Identify which cell holds the provided text, then report its (X, Y) central coordinate. 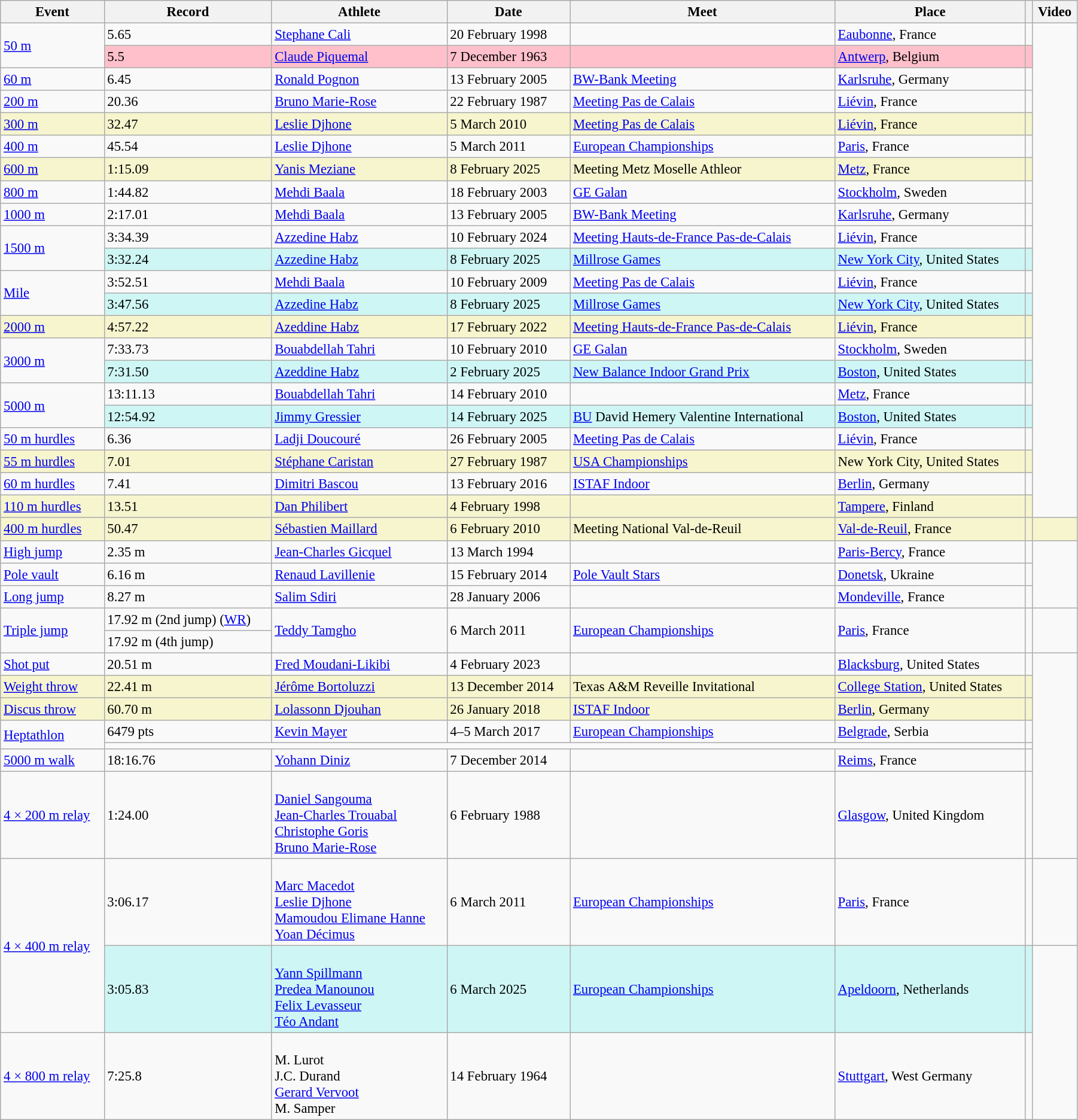
800 m (53, 192)
7 December 1963 (508, 57)
300 m (53, 124)
18 February 2003 (508, 192)
Jean-Charles Gicquel (359, 552)
20.36 (188, 102)
27 February 1987 (508, 462)
Shot put (53, 664)
7.01 (188, 462)
New Balance Indoor Grand Prix (702, 372)
7.41 (188, 484)
26 January 2018 (508, 709)
Mile (53, 293)
Place (930, 12)
Pole vault (53, 574)
7:33.73 (188, 349)
17.92 m (4th jump) (188, 642)
Jimmy Gressier (359, 417)
2:17.01 (188, 214)
110 m hurdles (53, 507)
4 February 1998 (508, 507)
Salim Sdiri (359, 596)
13 March 1994 (508, 552)
Stéphane Caristan (359, 462)
Long jump (53, 596)
Stuttgart, West Germany (930, 1076)
13:11.13 (188, 394)
60.70 m (188, 709)
2000 m (53, 327)
6.36 (188, 439)
13 December 2014 (508, 687)
3:05.83 (188, 990)
Marc MacedotLeslie DjhoneMamoudou Elimane HanneYoan Décimus (359, 902)
3:32.24 (188, 259)
1500 m (53, 248)
17.92 m (2nd jump) (WR) (188, 619)
Tampere, Finland (930, 507)
6479 pts (188, 732)
Video (1055, 12)
5 March 2011 (508, 147)
Sébastien Maillard (359, 529)
400 m (53, 147)
14 February 2025 (508, 417)
6 March 2025 (508, 990)
USA Championships (702, 462)
5.5 (188, 57)
22.41 m (188, 687)
Bruno Marie-Rose (359, 102)
Reims, France (930, 760)
Daniel SangoumaJean-Charles TrouabalChristophe GorisBruno Marie-Rose (359, 815)
College Station, United States (930, 687)
50 m hurdles (53, 439)
4–5 March 2017 (508, 732)
14 February 2010 (508, 394)
1000 m (53, 214)
28 January 2006 (508, 596)
5000 m (53, 406)
Pole Vault Stars (702, 574)
Meet (702, 12)
1:24.00 (188, 815)
Eaubonne, France (930, 35)
Lolassonn Djouhan (359, 709)
Heptathlon (53, 735)
10 February 2024 (508, 237)
Ronald Pognon (359, 80)
10 February 2009 (508, 282)
55 m hurdles (53, 462)
13 February 2016 (508, 484)
400 m hurdles (53, 529)
10 February 2010 (508, 349)
4 February 2023 (508, 664)
Val-de-Reuil, France (930, 529)
Belgrade, Serbia (930, 732)
60 m (53, 80)
20.51 m (188, 664)
Mondeville, France (930, 596)
13.51 (188, 507)
6.16 m (188, 574)
Paris-Bercy, France (930, 552)
22 February 1987 (508, 102)
Dimitri Bascou (359, 484)
Fred Moudani-Likibi (359, 664)
17 February 2022 (508, 327)
Yohann Diniz (359, 760)
3000 m (53, 360)
Ladji Doucouré (359, 439)
15 February 2014 (508, 574)
Meeting Metz Moselle Athleor (702, 169)
3:34.39 (188, 237)
50 m (53, 45)
50.47 (188, 529)
20 February 1998 (508, 35)
Meeting National Val-de-Reuil (702, 529)
Texas A&M Reveille Invitational (702, 687)
26 February 2005 (508, 439)
Jérôme Bortoluzzi (359, 687)
12:54.92 (188, 417)
Event (53, 12)
7:25.8 (188, 1076)
Renaud Lavillenie (359, 574)
M. LurotJ.C. DurandGerard VervootM. Samper (359, 1076)
4:57.22 (188, 327)
Record (188, 12)
Athlete (359, 12)
1:15.09 (188, 169)
2 February 2025 (508, 372)
Yann SpillmannPredea ManounouFelix LevasseurTéo Andant (359, 990)
Dan Philibert (359, 507)
Weight throw (53, 687)
3:47.56 (188, 305)
6 February 2010 (508, 529)
200 m (53, 102)
Apeldoorn, Netherlands (930, 990)
High jump (53, 552)
Teddy Tamgho (359, 631)
Stephane Cali (359, 35)
45.54 (188, 147)
Triple jump (53, 631)
6 February 1988 (508, 815)
8.27 m (188, 596)
5.65 (188, 35)
3:52.51 (188, 282)
7 December 2014 (508, 760)
6.45 (188, 80)
600 m (53, 169)
3:06.17 (188, 902)
Glasgow, United Kingdom (930, 815)
5000 m walk (53, 760)
BU David Hemery Valentine International (702, 417)
Date (508, 12)
5 March 2010 (508, 124)
2.35 m (188, 552)
Antwerp, Belgium (930, 57)
4 × 800 m relay (53, 1076)
1:44.82 (188, 192)
4 × 400 m relay (53, 945)
Kevin Mayer (359, 732)
Discus throw (53, 709)
Blacksburg, United States (930, 664)
Yanis Meziane (359, 169)
18:16.76 (188, 760)
Claude Piquemal (359, 57)
4 × 200 m relay (53, 815)
60 m hurdles (53, 484)
32.47 (188, 124)
Donetsk, Ukraine (930, 574)
7:31.50 (188, 372)
14 February 1964 (508, 1076)
